Pinpoint the cell where the given text exists, returning its (x, y) midpoint coordinate. 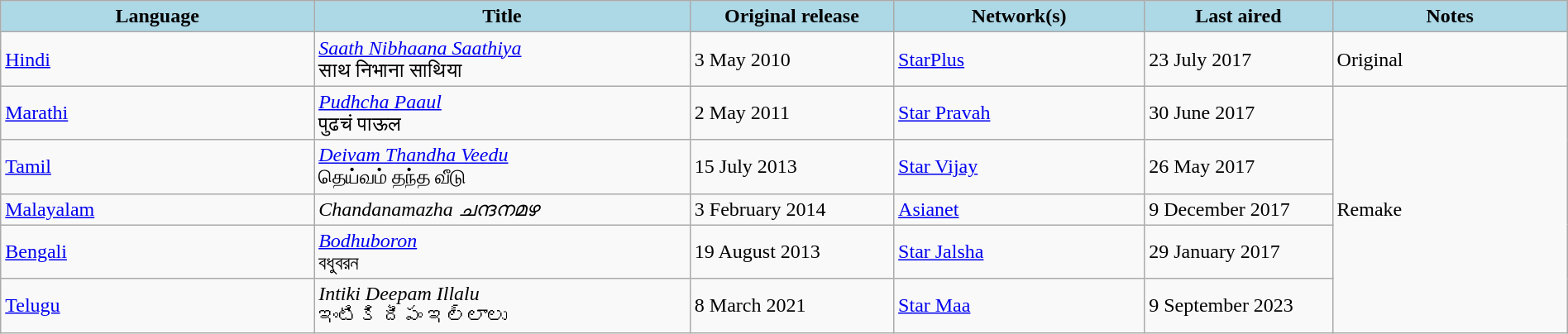
Last aired (1239, 17)
Title (503, 17)
Asianet (1019, 209)
Language (157, 17)
3 February 2014 (791, 209)
26 May 2017 (1239, 167)
19 August 2013 (791, 251)
3 May 2010 (791, 60)
Original (1450, 60)
Saath Nibhaana Saathiya साथ निभाना साथिया (503, 60)
9 December 2017 (1239, 209)
9 September 2023 (1239, 306)
Network(s) (1019, 17)
Hindi (157, 60)
8 March 2021 (791, 306)
Original release (791, 17)
Intiki Deepam Illalu ఇంటికి దీపం ఇల్లాలు (503, 306)
Remake (1450, 209)
Telugu (157, 306)
Star Maa (1019, 306)
Bodhuboron বধুবরন (503, 251)
Notes (1450, 17)
Deivam Thandha Veedu தெய்வம் தந்த வீடு (503, 167)
23 July 2017 (1239, 60)
StarPlus (1019, 60)
Malayalam (157, 209)
Star Pravah (1019, 112)
Star Jalsha (1019, 251)
Chandanamazha ചന്ദനമഴ (503, 209)
30 June 2017 (1239, 112)
2 May 2011 (791, 112)
15 July 2013 (791, 167)
Star Vijay (1019, 167)
Pudhcha Paaul पुढचं पाऊल (503, 112)
Bengali (157, 251)
29 January 2017 (1239, 251)
Marathi (157, 112)
Tamil (157, 167)
